Detect which cell encompasses the target text, then output its (x, y) center coordinate. 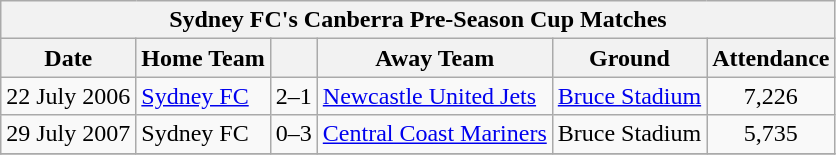
Newcastle United Jets (434, 96)
Away Team (434, 58)
5,735 (771, 134)
Attendance (771, 58)
7,226 (771, 96)
Home Team (203, 58)
0–3 (294, 134)
Central Coast Mariners (434, 134)
2–1 (294, 96)
Date (68, 58)
Ground (629, 58)
22 July 2006 (68, 96)
29 July 2007 (68, 134)
Sydney FC's Canberra Pre-Season Cup Matches (418, 20)
